Capture the cell that displays the provided text and extract its [x, y] central coordinate. 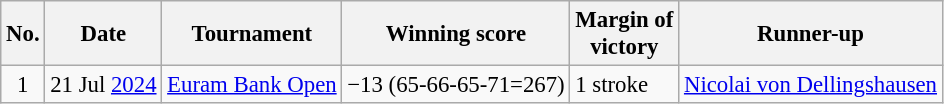
Runner-up [811, 34]
No. [23, 34]
Date [104, 34]
Nicolai von Dellingshausen [811, 85]
1 stroke [624, 85]
1 [23, 85]
−13 (65-66-65-71=267) [456, 85]
Euram Bank Open [252, 85]
Tournament [252, 34]
21 Jul 2024 [104, 85]
Winning score [456, 34]
Margin ofvictory [624, 34]
